Pinpoint the cell where the given text exists, returning its [X, Y] midpoint coordinate. 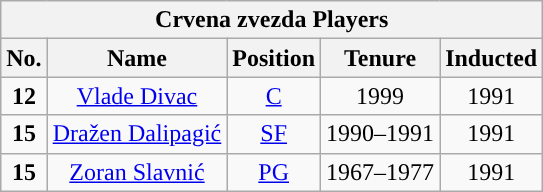
12 [24, 96]
Dražen Dalipagić [137, 134]
PG [274, 172]
Crvena zvezda Players [272, 20]
Position [274, 58]
Name [137, 58]
Tenure [380, 58]
C [274, 96]
Zoran Slavnić [137, 172]
Vlade Divac [137, 96]
1999 [380, 96]
1990–1991 [380, 134]
1967–1977 [380, 172]
No. [24, 58]
SF [274, 134]
Inducted [492, 58]
